Search for the cell housing the specified text and yield its [X, Y] center coordinate. 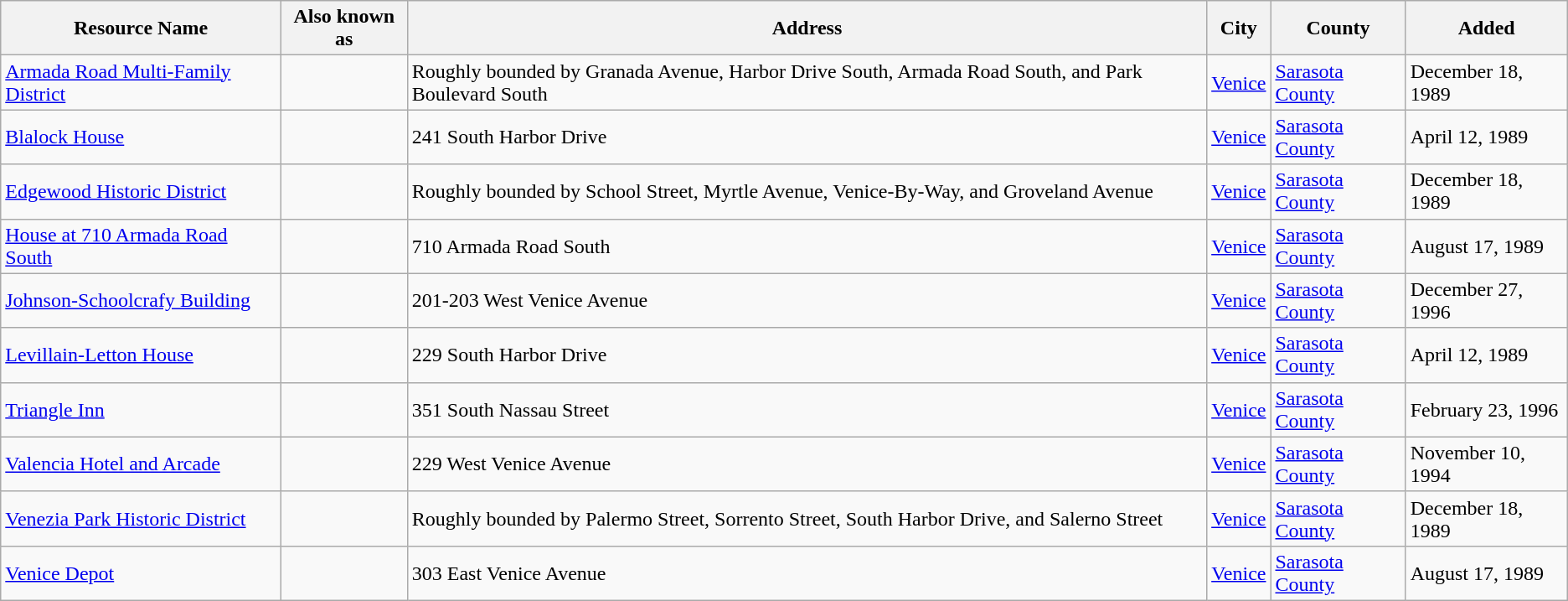
Levillain-Letton House [141, 355]
City [1239, 28]
229 South Harbor Drive [807, 355]
710 Armada Road South [807, 246]
Venezia Park Historic District [141, 518]
Edgewood Historic District [141, 191]
Resource Name [141, 28]
Triangle Inn [141, 409]
351 South Nassau Street [807, 409]
Armada Road Multi-Family District [141, 82]
Added [1486, 28]
Roughly bounded by Granada Avenue, Harbor Drive South, Armada Road South, and Park Boulevard South [807, 82]
241 South Harbor Drive [807, 137]
Roughly bounded by School Street, Myrtle Avenue, Venice-By-Way, and Groveland Avenue [807, 191]
303 East Venice Avenue [807, 573]
House at 710 Armada Road South [141, 246]
Valencia Hotel and Arcade [141, 464]
Also known as [343, 28]
Roughly bounded by Palermo Street, Sorrento Street, South Harbor Drive, and Salerno Street [807, 518]
County [1338, 28]
December 27, 1996 [1486, 300]
November 10, 1994 [1486, 464]
229 West Venice Avenue [807, 464]
Venice Depot [141, 573]
Johnson-Schoolcrafy Building [141, 300]
201-203 West Venice Avenue [807, 300]
Blalock House [141, 137]
Address [807, 28]
February 23, 1996 [1486, 409]
